Find where the given text appears and provide that cell's center as [x, y] coordinate. 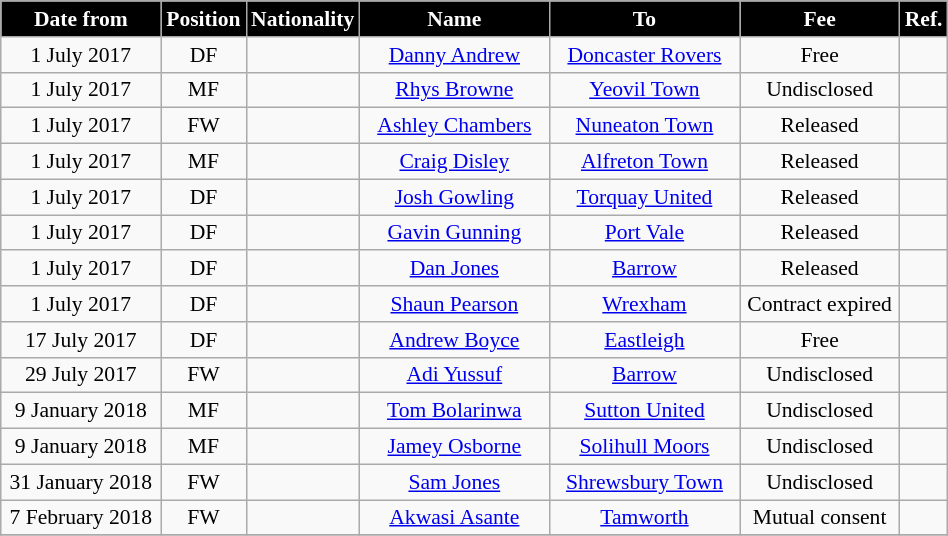
Tom Bolarinwa [454, 411]
Mutual consent [820, 518]
Port Vale [644, 233]
Position [204, 19]
Shrewsbury Town [644, 482]
Tamworth [644, 518]
Ref. [924, 19]
Gavin Gunning [454, 233]
Ashley Chambers [454, 126]
Torquay United [644, 197]
Fee [820, 19]
17 July 2017 [81, 340]
Doncaster Rovers [644, 55]
Sam Jones [454, 482]
Danny Andrew [454, 55]
Rhys Browne [454, 90]
Jamey Osborne [454, 447]
31 January 2018 [81, 482]
Date from [81, 19]
Yeovil Town [644, 90]
Andrew Boyce [454, 340]
Craig Disley [454, 162]
Solihull Moors [644, 447]
Adi Yussuf [454, 375]
7 February 2018 [81, 518]
Eastleigh [644, 340]
Dan Jones [454, 269]
Wrexham [644, 304]
Alfreton Town [644, 162]
Shaun Pearson [454, 304]
Akwasi Asante [454, 518]
Name [454, 19]
Nuneaton Town [644, 126]
Contract expired [820, 304]
Nationality [302, 19]
Sutton United [644, 411]
To [644, 19]
29 July 2017 [81, 375]
Josh Gowling [454, 197]
